Pinpoint the cell where the given text exists, returning its [X, Y] midpoint coordinate. 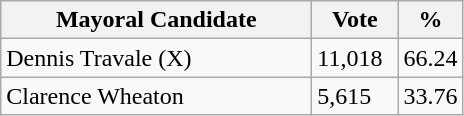
33.76 [430, 96]
Mayoral Candidate [156, 20]
Vote [355, 20]
11,018 [355, 58]
Dennis Travale (X) [156, 58]
66.24 [430, 58]
% [430, 20]
Clarence Wheaton [156, 96]
5,615 [355, 96]
